Pinpoint the cell where the given text exists, returning its [x, y] midpoint coordinate. 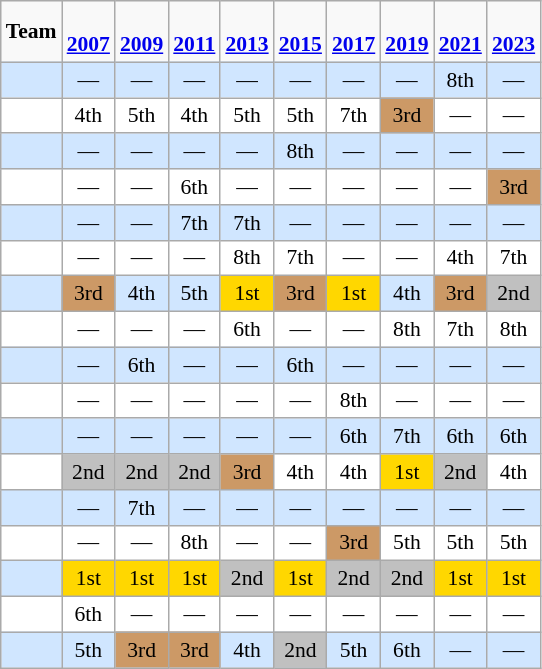
2007 [88, 32]
2017 [354, 32]
2009 [142, 32]
2021 [460, 32]
2019 [406, 32]
2015 [300, 32]
2023 [514, 32]
Team [32, 32]
2013 [246, 32]
2011 [194, 32]
